Locate the cell with the specified text and output its [x, y] center coordinate. 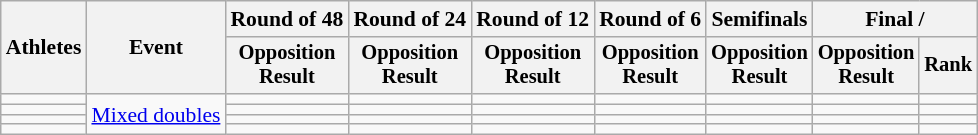
Round of 24 [410, 19]
Round of 6 [650, 19]
Round of 12 [532, 19]
Mixed doubles [156, 114]
Rank [948, 66]
Athletes [44, 48]
Semifinals [760, 19]
Round of 48 [286, 19]
Final / [895, 19]
Event [156, 48]
